Capture the cell that displays the provided text and extract its [X, Y] central coordinate. 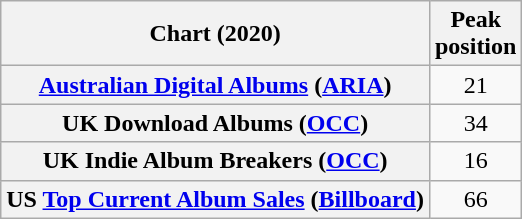
UK Indie Album Breakers (OCC) [216, 161]
US Top Current Album Sales (Billboard) [216, 199]
66 [475, 199]
Chart (2020) [216, 34]
34 [475, 123]
Peakposition [475, 34]
21 [475, 85]
16 [475, 161]
Australian Digital Albums (ARIA) [216, 85]
UK Download Albums (OCC) [216, 123]
